Return (x, y) of the center of cell containing provided text 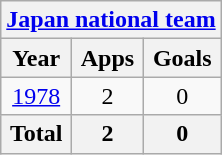
Apps (108, 58)
Japan national team (111, 20)
1978 (36, 96)
Total (36, 134)
Year (36, 58)
Goals (182, 58)
